Capture the cell that displays the provided text and extract its (x, y) central coordinate. 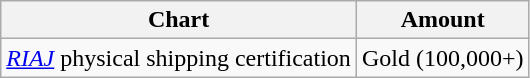
Gold (100,000+) (442, 58)
Amount (442, 20)
Chart (179, 20)
RIAJ physical shipping certification (179, 58)
